Return the [x, y] coordinate for the center point of the cell that contains the specified text.  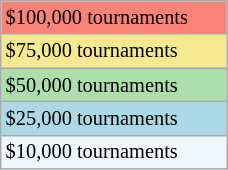
$100,000 tournaments [114, 17]
$25,000 tournaments [114, 118]
$75,000 tournaments [114, 51]
$10,000 tournaments [114, 152]
$50,000 tournaments [114, 85]
